Determine the (x, y) coordinate at the center of the cell enclosing the given text.  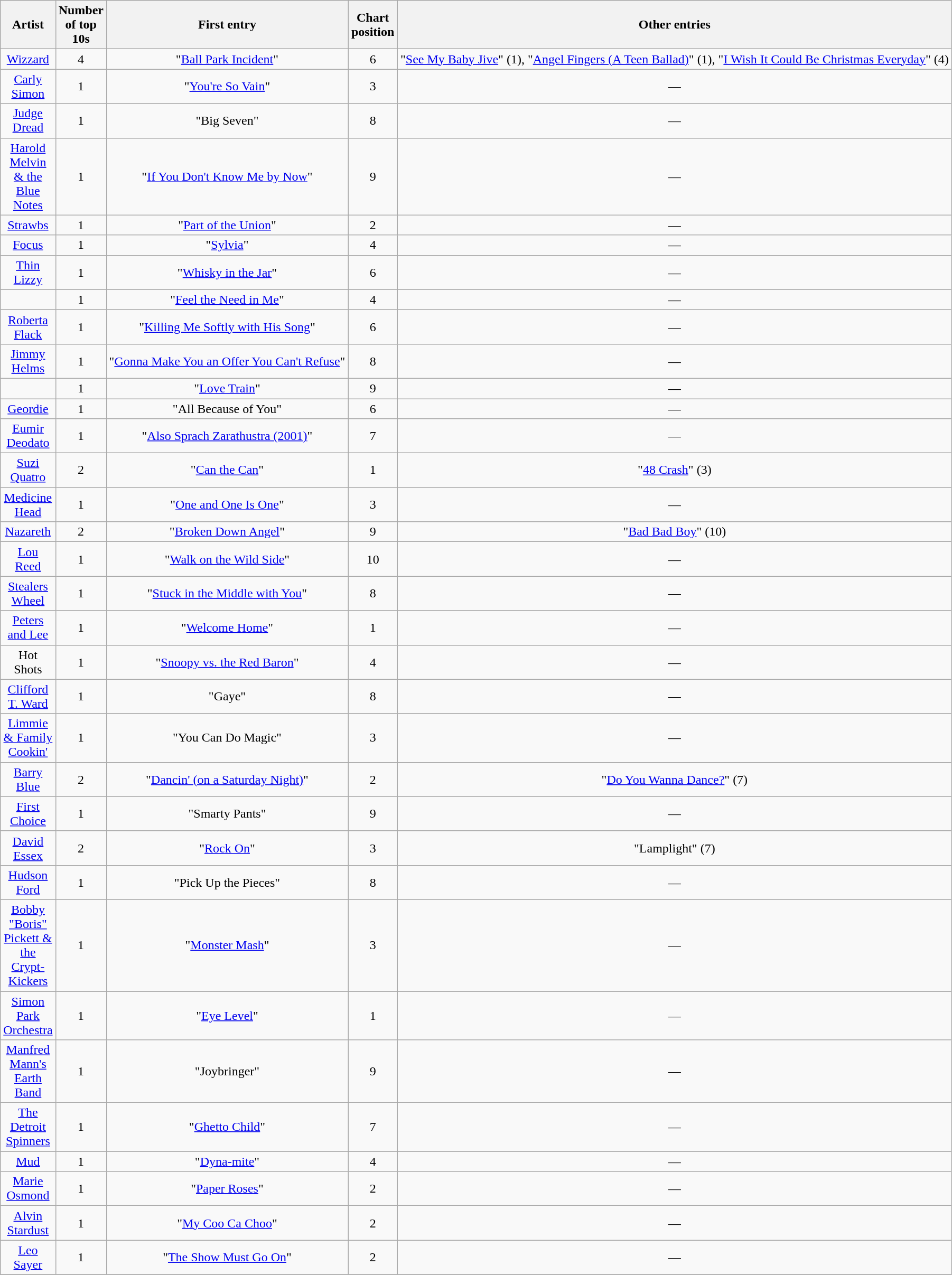
Number of top 10s (81, 25)
Nazareth (28, 532)
"Part of the Union" (227, 225)
First Choice (28, 813)
Suzi Quatro (28, 470)
Clifford T. Ward (28, 696)
"Walk on the Wild Side" (227, 559)
"Dancin' (on a Saturday Night)" (227, 780)
"Dyna-mite" (227, 1161)
"See My Baby Jive" (1), "Angel Fingers (A Teen Ballad)" (1), "I Wish It Could Be Christmas Everyday" (4) (674, 59)
"Stuck in the Middle with You" (227, 594)
"Gonna Make You an Offer You Can't Refuse" (227, 361)
Bobby "Boris" Pickett & the Crypt-Kickers (28, 945)
Mud (28, 1161)
"Snoopy vs. the Red Baron" (227, 662)
Artist (28, 25)
"Ball Park Incident" (227, 59)
"Ghetto Child" (227, 1127)
"Whisky in the Jar" (227, 273)
10 (373, 559)
"Monster Mash" (227, 945)
"Smarty Pants" (227, 813)
"If You Don't Know Me by Now" (227, 176)
Manfred Mann's Earth Band (28, 1071)
"Big Seven" (227, 120)
Other entries (674, 25)
Alvin Stardust (28, 1223)
Lou Reed (28, 559)
Geordie (28, 408)
"Rock On" (227, 848)
"My Coo Ca Choo" (227, 1223)
Hudson Ford (28, 882)
Stealers Wheel (28, 594)
Marie Osmond (28, 1188)
"Pick Up the Pieces" (227, 882)
"The Show Must Go On" (227, 1257)
"Lamplight" (7) (674, 848)
Eumir Deodato (28, 436)
"Welcome Home" (227, 627)
Thin Lizzy (28, 273)
"Killing Me Softly with His Song" (227, 326)
Limmie & Family Cookin' (28, 738)
"Sylvia" (227, 245)
"All Because of You" (227, 408)
Focus (28, 245)
Hot Shots (28, 662)
"Do You Wanna Dance?" (7) (674, 780)
Carly Simon (28, 87)
"One and One Is One" (227, 505)
Chart position (373, 25)
David Essex (28, 848)
"Bad Bad Boy" (10) (674, 532)
"You're So Vain" (227, 87)
The Detroit Spinners (28, 1127)
Simon Park Orchestra (28, 1015)
"Eye Level" (227, 1015)
Barry Blue (28, 780)
First entry (227, 25)
Roberta Flack (28, 326)
"48 Crash" (3) (674, 470)
Strawbs (28, 225)
"Paper Roses" (227, 1188)
Jimmy Helms (28, 361)
"Can the Can" (227, 470)
"Broken Down Angel" (227, 532)
"Joybringer" (227, 1071)
Medicine Head (28, 505)
"Gaye" (227, 696)
"You Can Do Magic" (227, 738)
Peters and Lee (28, 627)
Harold Melvin & the Blue Notes (28, 176)
"Love Train" (227, 388)
Leo Sayer (28, 1257)
Wizzard (28, 59)
Judge Dread (28, 120)
"Feel the Need in Me" (227, 299)
"Also Sprach Zarathustra (2001)" (227, 436)
